Detect which cell encompasses the target text, then output its [X, Y] center coordinate. 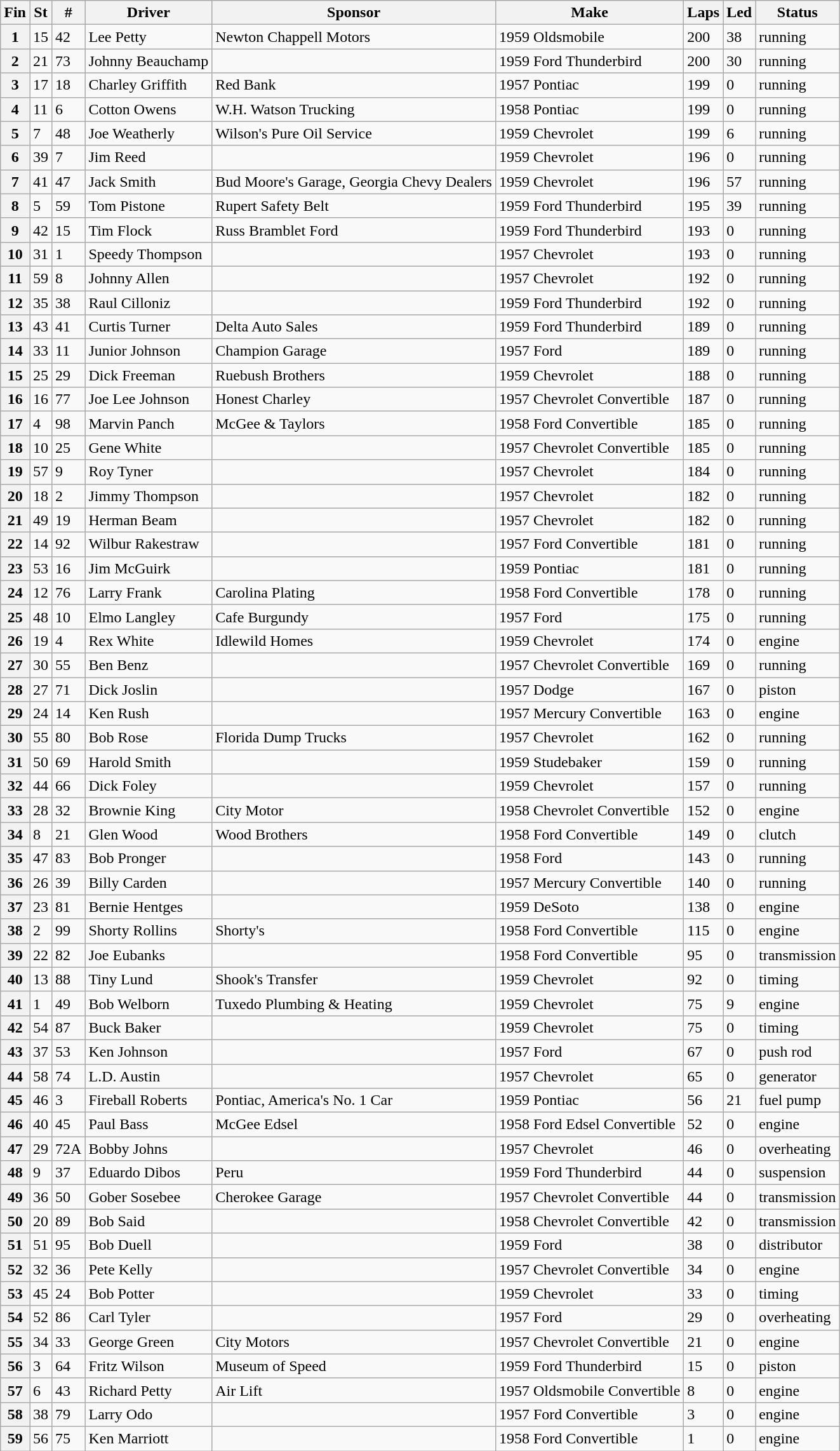
115 [703, 931]
143 [703, 859]
Johnny Allen [149, 278]
Bob Welborn [149, 1003]
Carolina Plating [354, 592]
175 [703, 617]
suspension [797, 1173]
Make [589, 13]
Gober Sosebee [149, 1197]
Billy Carden [149, 883]
140 [703, 883]
149 [703, 834]
Wilbur Rakestraw [149, 544]
98 [69, 424]
1959 Studebaker [589, 762]
Peru [354, 1173]
Sponsor [354, 13]
distributor [797, 1245]
167 [703, 689]
Larry Frank [149, 592]
81 [69, 907]
Curtis Turner [149, 327]
Speedy Thompson [149, 254]
Bob Pronger [149, 859]
generator [797, 1076]
Red Bank [354, 85]
Joe Eubanks [149, 955]
89 [69, 1221]
fuel pump [797, 1100]
Bob Potter [149, 1294]
Pontiac, America's No. 1 Car [354, 1100]
Larry Odo [149, 1414]
Jim Reed [149, 157]
64 [69, 1366]
79 [69, 1414]
Pete Kelly [149, 1269]
Dick Freeman [149, 375]
Shorty Rollins [149, 931]
Rupert Safety Belt [354, 206]
# [69, 13]
Led [739, 13]
Ken Rush [149, 714]
169 [703, 665]
Carl Tyler [149, 1318]
66 [69, 786]
L.D. Austin [149, 1076]
Wood Brothers [354, 834]
77 [69, 399]
push rod [797, 1052]
Laps [703, 13]
Shook's Transfer [354, 979]
152 [703, 810]
1957 Pontiac [589, 85]
Jack Smith [149, 182]
Ben Benz [149, 665]
188 [703, 375]
Idlewild Homes [354, 641]
1957 Oldsmobile Convertible [589, 1390]
Jim McGuirk [149, 568]
1958 Pontiac [589, 109]
67 [703, 1052]
Tuxedo Plumbing & Heating [354, 1003]
Dick Foley [149, 786]
George Green [149, 1342]
86 [69, 1318]
Brownie King [149, 810]
73 [69, 61]
Paul Bass [149, 1125]
Richard Petty [149, 1390]
80 [69, 738]
138 [703, 907]
1957 Dodge [589, 689]
clutch [797, 834]
Museum of Speed [354, 1366]
1959 DeSoto [589, 907]
1958 Ford [589, 859]
174 [703, 641]
Harold Smith [149, 762]
162 [703, 738]
Lee Petty [149, 37]
Wilson's Pure Oil Service [354, 133]
Air Lift [354, 1390]
Roy Tyner [149, 472]
Rex White [149, 641]
Joe Weatherly [149, 133]
St [41, 13]
Johnny Beauchamp [149, 61]
Champion Garage [354, 351]
Honest Charley [354, 399]
Cotton Owens [149, 109]
Bob Duell [149, 1245]
Junior Johnson [149, 351]
McGee & Taylors [354, 424]
Elmo Langley [149, 617]
Raul Cilloniz [149, 303]
Bernie Hentges [149, 907]
1959 Oldsmobile [589, 37]
Shorty's [354, 931]
W.H. Watson Trucking [354, 109]
Delta Auto Sales [354, 327]
Herman Beam [149, 520]
Tiny Lund [149, 979]
Florida Dump Trucks [354, 738]
69 [69, 762]
Eduardo Dibos [149, 1173]
Status [797, 13]
Ken Johnson [149, 1052]
Glen Wood [149, 834]
83 [69, 859]
Fritz Wilson [149, 1366]
Bobby Johns [149, 1149]
Tim Flock [149, 230]
Gene White [149, 448]
Driver [149, 13]
Fireball Roberts [149, 1100]
65 [703, 1076]
87 [69, 1027]
99 [69, 931]
88 [69, 979]
71 [69, 689]
72A [69, 1149]
Dick Joslin [149, 689]
Bob Said [149, 1221]
Bud Moore's Garage, Georgia Chevy Dealers [354, 182]
Joe Lee Johnson [149, 399]
Russ Bramblet Ford [354, 230]
Cherokee Garage [354, 1197]
1958 Ford Edsel Convertible [589, 1125]
City Motor [354, 810]
City Motors [354, 1342]
Buck Baker [149, 1027]
178 [703, 592]
1959 Ford [589, 1245]
163 [703, 714]
74 [69, 1076]
Ruebush Brothers [354, 375]
157 [703, 786]
82 [69, 955]
Tom Pistone [149, 206]
Ken Marriott [149, 1438]
76 [69, 592]
Charley Griffith [149, 85]
Cafe Burgundy [354, 617]
McGee Edsel [354, 1125]
195 [703, 206]
Fin [15, 13]
187 [703, 399]
Bob Rose [149, 738]
Marvin Panch [149, 424]
184 [703, 472]
Newton Chappell Motors [354, 37]
Jimmy Thompson [149, 496]
159 [703, 762]
